Return (x, y) of the center of cell containing provided text 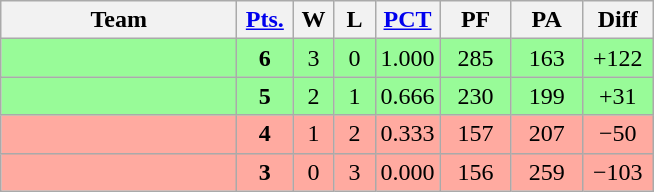
156 (476, 172)
+31 (618, 96)
230 (476, 96)
W (314, 20)
L (354, 20)
1.000 (408, 58)
163 (546, 58)
−103 (618, 172)
6 (265, 58)
0.000 (408, 172)
PCT (408, 20)
−50 (618, 134)
+122 (618, 58)
Diff (618, 20)
Team (119, 20)
0.666 (408, 96)
207 (546, 134)
259 (546, 172)
0.333 (408, 134)
4 (265, 134)
PA (546, 20)
Pts. (265, 20)
157 (476, 134)
285 (476, 58)
199 (546, 96)
PF (476, 20)
5 (265, 96)
